Scan for the cell matching the given text and deliver its (x, y) coordinate at center. 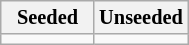
Unseeded (140, 17)
Seeded (48, 17)
